Output the (x, y) coordinate of the center of the cell containing the given text.  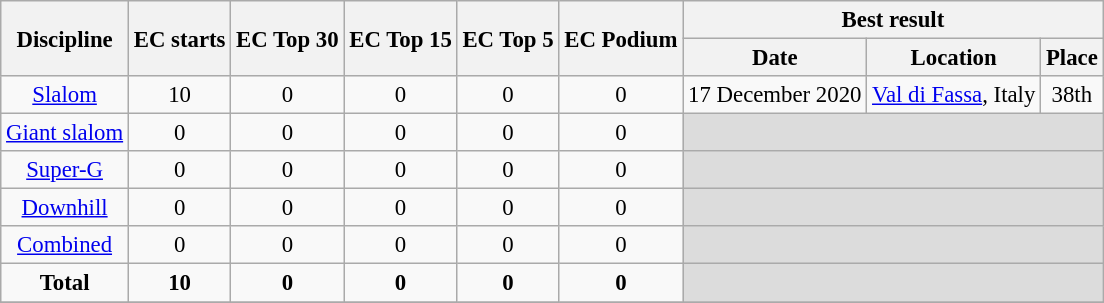
Location (954, 58)
Val di Fassa, Italy (954, 95)
38th (1072, 95)
Place (1072, 58)
EC Top 30 (288, 38)
Giant slalom (65, 133)
Date (775, 58)
Super-G (65, 170)
EC Top 15 (400, 38)
EC Top 5 (508, 38)
17 December 2020 (775, 95)
Total (65, 283)
Downhill (65, 208)
Slalom (65, 95)
EC Podium (621, 38)
Best result (893, 20)
Discipline (65, 38)
Combined (65, 245)
EC starts (179, 38)
